Identify which cell holds the provided text, then report its [x, y] central coordinate. 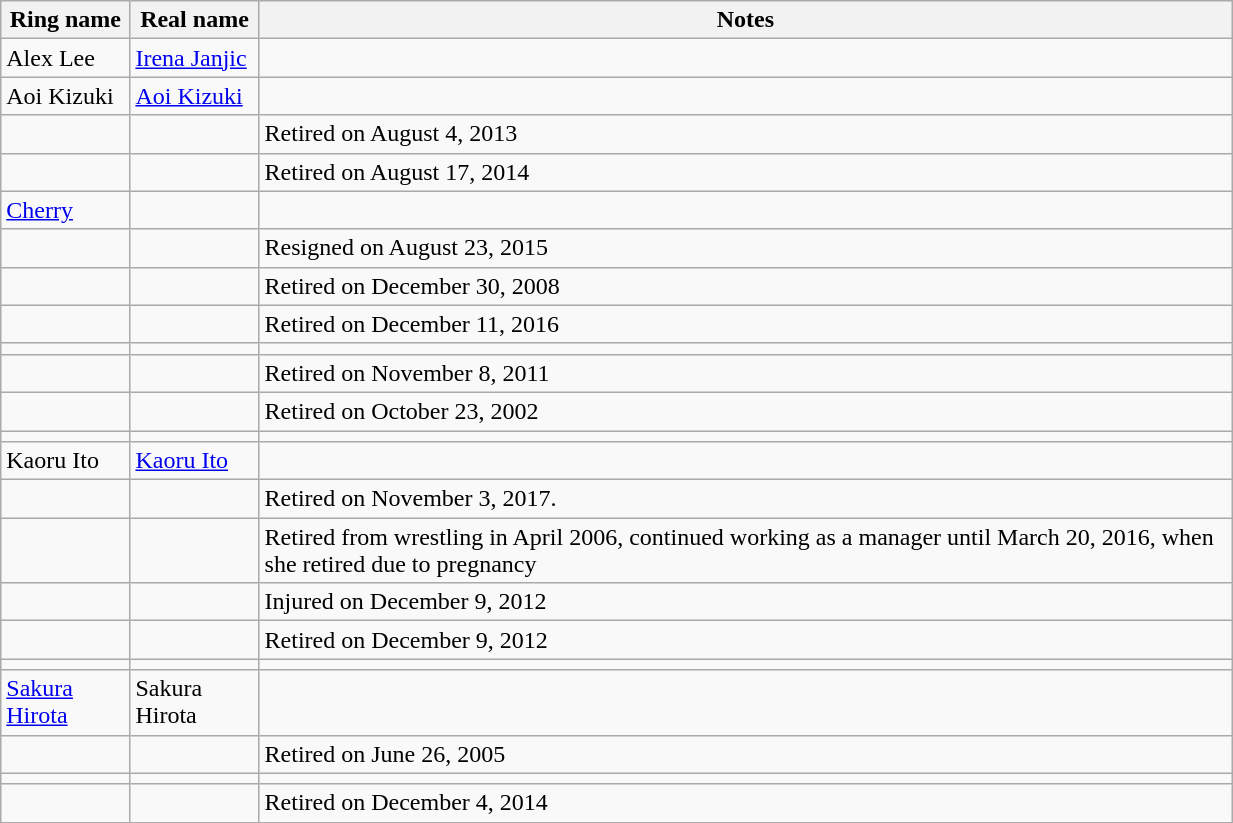
Ring name [66, 20]
Alex Lee [66, 58]
Injured on December 9, 2012 [746, 602]
Retired on December 30, 2008 [746, 286]
Irena Janjic [194, 58]
Retired from wrestling in April 2006, continued working as a manager until March 20, 2016, when she retired due to pregnancy [746, 550]
Retired on June 26, 2005 [746, 754]
Cherry [66, 210]
Retired on November 3, 2017. [746, 499]
Retired on August 17, 2014 [746, 172]
Retired on December 9, 2012 [746, 640]
Retired on December 11, 2016 [746, 324]
Retired on August 4, 2013 [746, 134]
Resigned on August 23, 2015 [746, 248]
Retired on November 8, 2011 [746, 373]
Real name [194, 20]
Notes [746, 20]
Retired on December 4, 2014 [746, 803]
Retired on October 23, 2002 [746, 411]
